Pinpoint the cell where the given text exists, returning its [x, y] midpoint coordinate. 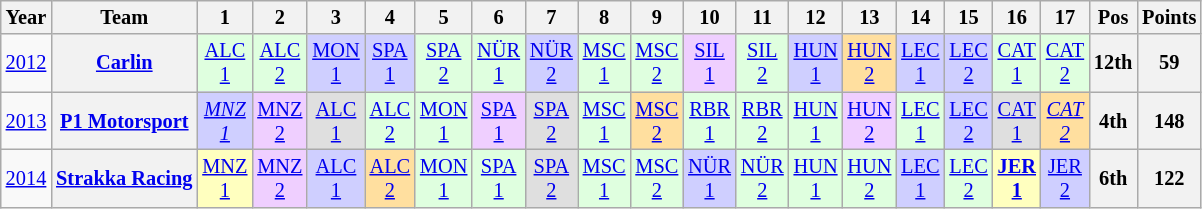
17 [1065, 17]
16 [1017, 17]
2014 [26, 178]
2012 [26, 63]
6th [1113, 178]
148 [1169, 121]
14 [920, 17]
5 [444, 17]
JER1 [1017, 178]
4 [390, 17]
Pos [1113, 17]
2 [280, 17]
13 [869, 17]
10 [710, 17]
15 [968, 17]
Points [1169, 17]
12th [1113, 63]
12 [816, 17]
4th [1113, 121]
JER2 [1065, 178]
8 [604, 17]
9 [656, 17]
Carlin [124, 63]
7 [552, 17]
2013 [26, 121]
SIL2 [762, 63]
RBR1 [710, 121]
59 [1169, 63]
122 [1169, 178]
P1 Motorsport [124, 121]
Team [124, 17]
RBR2 [762, 121]
11 [762, 17]
6 [498, 17]
3 [336, 17]
Year [26, 17]
SIL1 [710, 63]
Strakka Racing [124, 178]
1 [224, 17]
